Return the (X, Y) coordinate for the center point of the cell that contains the specified text.  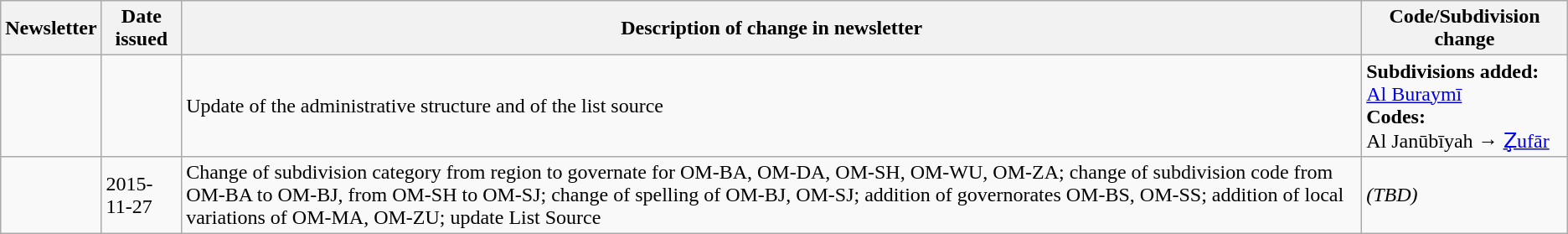
Subdivisions added: Al Buraymī Codes: Al Janūbīyah → Z̧ufār (1465, 106)
2015-11-27 (142, 195)
Date issued (142, 29)
Newsletter (51, 29)
Description of change in newsletter (772, 29)
Update of the administrative structure and of the list source (772, 106)
(TBD) (1465, 195)
Code/Subdivision change (1465, 29)
